Return (X, Y) of the center of cell containing provided text 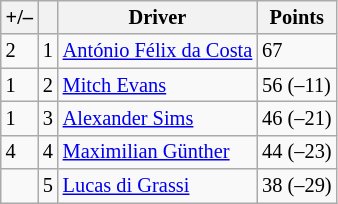
44 (–23) (296, 152)
46 (–21) (296, 118)
56 (–11) (296, 85)
67 (296, 51)
Lucas di Grassi (158, 186)
3 (48, 118)
Mitch Evans (158, 85)
Maximilian Günther (158, 152)
38 (–29) (296, 186)
5 (48, 186)
+/– (20, 17)
Points (296, 17)
Driver (158, 17)
Alexander Sims (158, 118)
António Félix da Costa (158, 51)
